Output the (X, Y) coordinate of the center of the cell containing the given text.  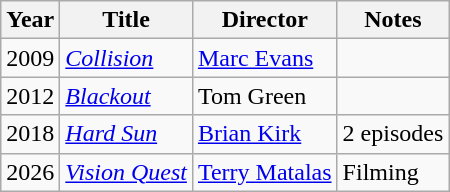
Hard Sun (126, 134)
2 episodes (393, 134)
Blackout (126, 96)
Notes (393, 20)
2026 (30, 172)
Marc Evans (264, 58)
Title (126, 20)
Brian Kirk (264, 134)
2012 (30, 96)
Terry Matalas (264, 172)
Filming (393, 172)
2018 (30, 134)
Tom Green (264, 96)
Vision Quest (126, 172)
Director (264, 20)
Year (30, 20)
2009 (30, 58)
Collision (126, 58)
